For the text-containing cell, return its midpoint in (x, y) coordinate format. 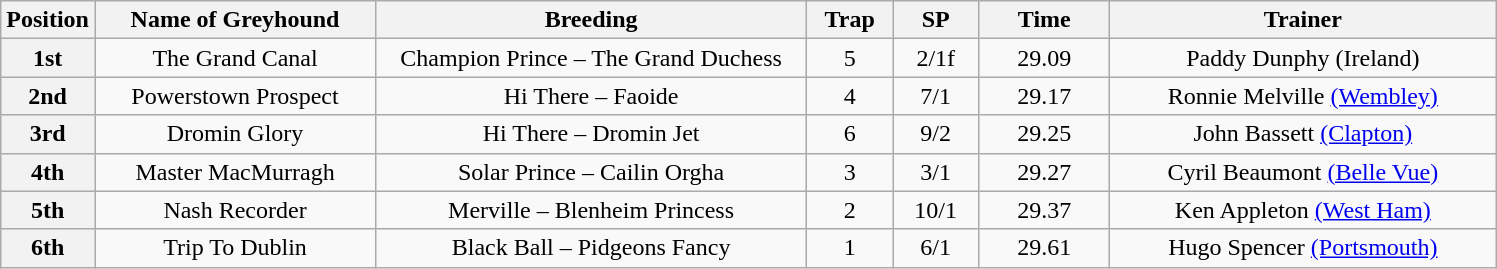
Name of Greyhound (234, 20)
Hugo Spencer (Portsmouth) (1303, 248)
2 (850, 210)
4 (850, 96)
Powerstown Prospect (234, 96)
5 (850, 58)
29.17 (1044, 96)
Dromin Glory (234, 134)
Time (1044, 20)
The Grand Canal (234, 58)
1 (850, 248)
9/2 (936, 134)
Paddy Dunphy (Ireland) (1303, 58)
29.61 (1044, 248)
Ken Appleton (West Ham) (1303, 210)
6/1 (936, 248)
SP (936, 20)
29.25 (1044, 134)
Solar Prince – Cailin Orgha (592, 172)
Black Ball – Pidgeons Fancy (592, 248)
5th (48, 210)
2/1f (936, 58)
Hi There – Faoide (592, 96)
29.37 (1044, 210)
2nd (48, 96)
3/1 (936, 172)
3 (850, 172)
7/1 (936, 96)
Merville – Blenheim Princess (592, 210)
29.09 (1044, 58)
6th (48, 248)
Breeding (592, 20)
3rd (48, 134)
Hi There – Dromin Jet (592, 134)
Champion Prince – The Grand Duchess (592, 58)
Trap (850, 20)
4th (48, 172)
29.27 (1044, 172)
Ronnie Melville (Wembley) (1303, 96)
10/1 (936, 210)
6 (850, 134)
Nash Recorder (234, 210)
1st (48, 58)
Cyril Beaumont (Belle Vue) (1303, 172)
Master MacMurragh (234, 172)
Trainer (1303, 20)
Position (48, 20)
Trip To Dublin (234, 248)
John Bassett (Clapton) (1303, 134)
